Return (x, y) of the center of cell containing provided text 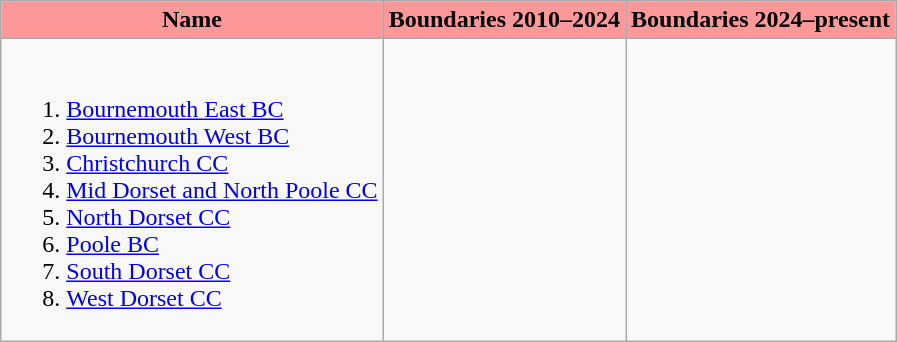
Name (192, 20)
Bournemouth East BCBournemouth West BCChristchurch CCMid Dorset and North Poole CCNorth Dorset CCPoole BCSouth Dorset CCWest Dorset CC (192, 190)
Boundaries 2010–2024 (504, 20)
Boundaries 2024–present (761, 20)
